From the cell containing the given text, extract its center point as [X, Y] coordinate. 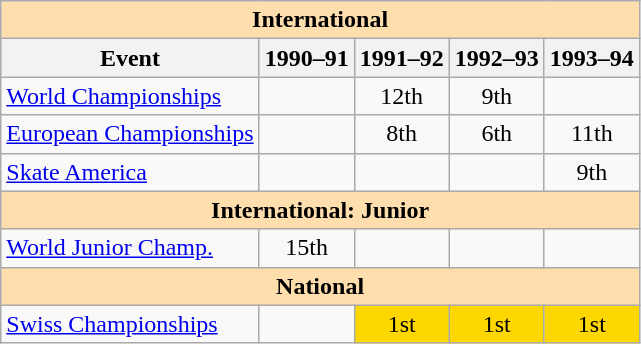
1990–91 [306, 58]
1992–93 [496, 58]
European Championships [130, 134]
8th [402, 134]
6th [496, 134]
1993–94 [592, 58]
National [320, 286]
Skate America [130, 172]
Swiss Championships [130, 324]
World Championships [130, 96]
11th [592, 134]
1991–92 [402, 58]
World Junior Champ. [130, 248]
International [320, 20]
International: Junior [320, 210]
Event [130, 58]
15th [306, 248]
12th [402, 96]
